From the cell containing the given text, extract its center point as (x, y) coordinate. 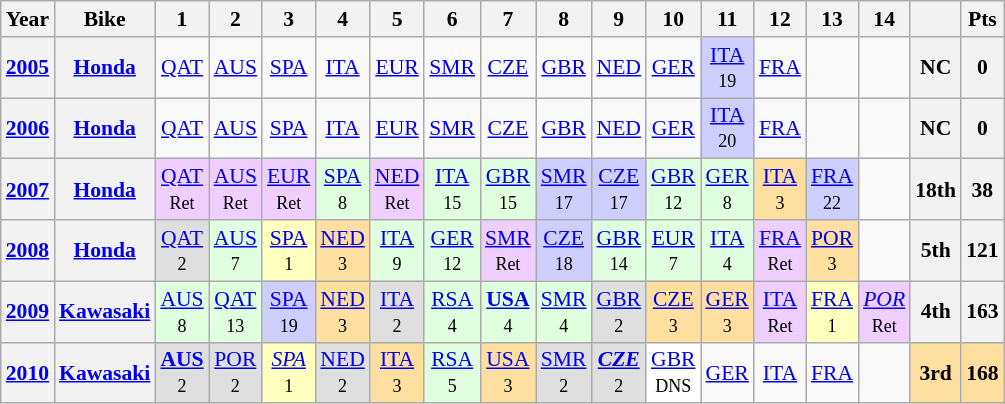
FRARet (780, 250)
GER3 (728, 312)
CZE17 (618, 190)
CZE2 (618, 372)
8 (564, 19)
12 (780, 19)
5th (936, 250)
POR2 (236, 372)
ITARet (780, 312)
RSA4 (452, 312)
18th (936, 190)
RSA5 (452, 372)
2006 (28, 128)
ITA2 (397, 312)
11 (728, 19)
ITA19 (728, 68)
Pts (982, 19)
ITA9 (397, 250)
4th (936, 312)
GBR14 (618, 250)
38 (982, 190)
USA4 (508, 312)
121 (982, 250)
2008 (28, 250)
Bike (104, 19)
7 (508, 19)
EURRet (288, 190)
QAT2 (182, 250)
2007 (28, 190)
QATRet (182, 190)
AUS2 (182, 372)
9 (618, 19)
14 (884, 19)
GER8 (728, 190)
USA3 (508, 372)
EUR7 (674, 250)
10 (674, 19)
2009 (28, 312)
1 (182, 19)
6 (452, 19)
QAT13 (236, 312)
CZE18 (564, 250)
4 (342, 19)
AUS8 (182, 312)
3 (288, 19)
GBR2 (618, 312)
168 (982, 372)
NEDRet (397, 190)
2 (236, 19)
GBR12 (674, 190)
SPA19 (288, 312)
SMR4 (564, 312)
FRA1 (832, 312)
SMR2 (564, 372)
NED2 (342, 372)
SMRRet (508, 250)
ITA15 (452, 190)
PORRet (884, 312)
5 (397, 19)
POR3 (832, 250)
CZE3 (674, 312)
SMR17 (564, 190)
163 (982, 312)
AUS7 (236, 250)
ITA20 (728, 128)
ITA4 (728, 250)
3rd (936, 372)
GBRDNS (674, 372)
2010 (28, 372)
FRA22 (832, 190)
AUSRet (236, 190)
2005 (28, 68)
13 (832, 19)
GBR15 (508, 190)
SPA8 (342, 190)
GER12 (452, 250)
Year (28, 19)
